From the cell containing the given text, extract its center point as [x, y] coordinate. 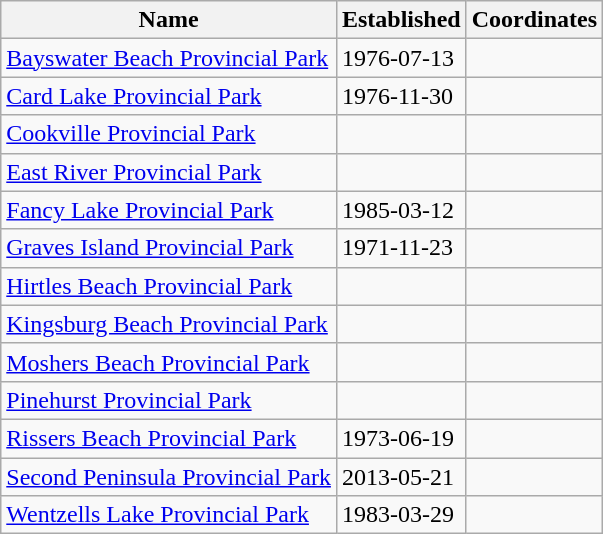
1985-03-12 [401, 210]
1971-11-23 [401, 248]
Pinehurst Provincial Park [169, 400]
Coordinates [534, 20]
Second Peninsula Provincial Park [169, 477]
Fancy Lake Provincial Park [169, 210]
Card Lake Provincial Park [169, 96]
Rissers Beach Provincial Park [169, 438]
1976-11-30 [401, 96]
Kingsburg Beach Provincial Park [169, 324]
1983-03-29 [401, 515]
East River Provincial Park [169, 172]
1973-06-19 [401, 438]
Bayswater Beach Provincial Park [169, 58]
Graves Island Provincial Park [169, 248]
Wentzells Lake Provincial Park [169, 515]
1976-07-13 [401, 58]
Cookville Provincial Park [169, 134]
2013-05-21 [401, 477]
Moshers Beach Provincial Park [169, 362]
Established [401, 20]
Hirtles Beach Provincial Park [169, 286]
Name [169, 20]
